Return (X, Y) of the center of cell containing provided text 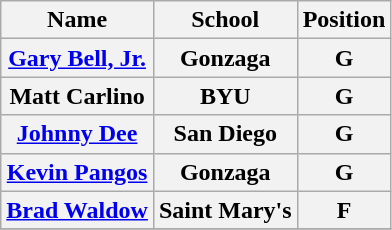
Kevin Pangos (78, 172)
Johnny Dee (78, 134)
San Diego (225, 134)
Saint Mary's (225, 210)
BYU (225, 96)
Name (78, 20)
Gary Bell, Jr. (78, 58)
Position (344, 20)
F (344, 210)
Matt Carlino (78, 96)
School (225, 20)
Brad Waldow (78, 210)
